Find where the given text appears and provide that cell's center as [X, Y] coordinate. 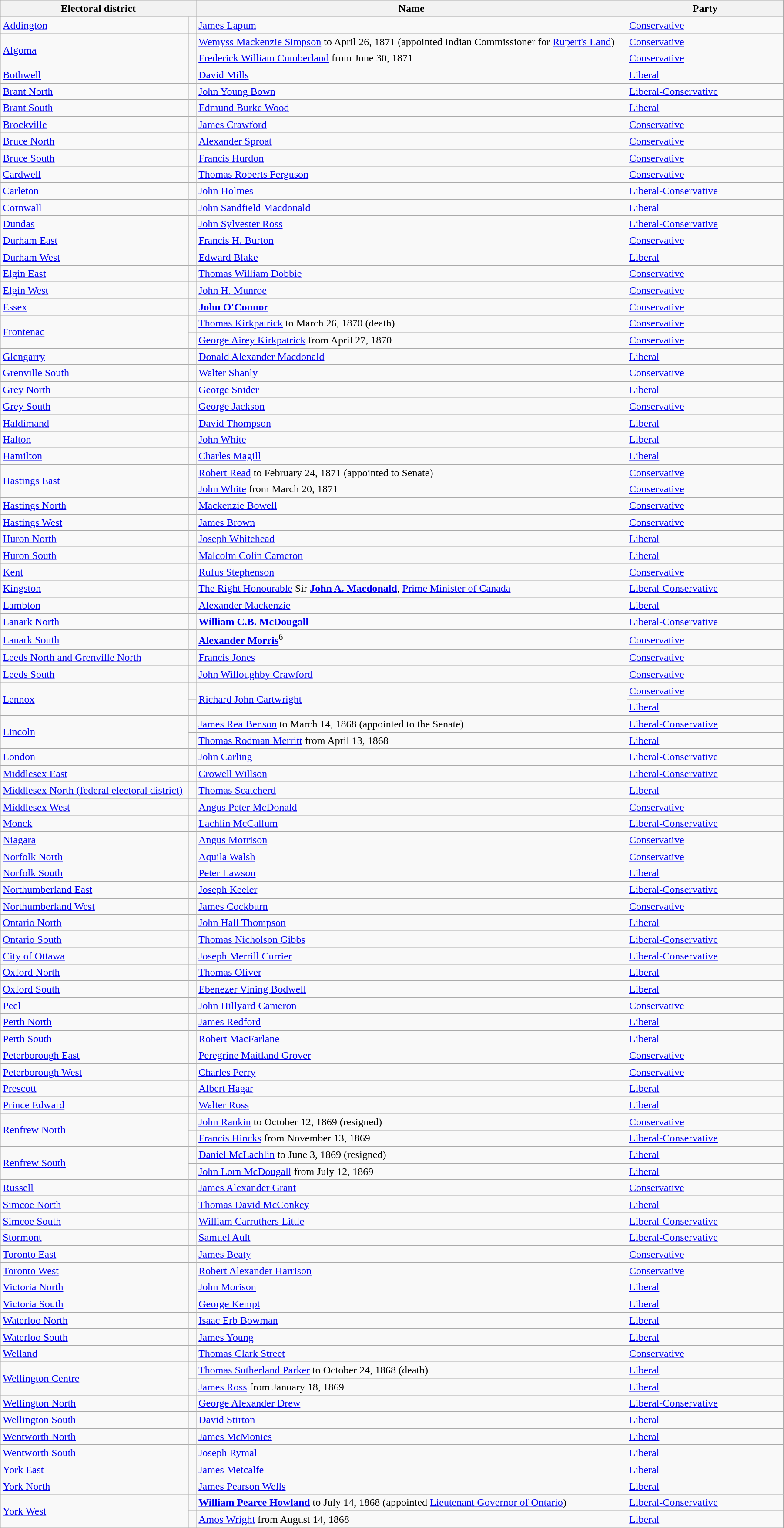
Thomas David McConkey [412, 1205]
Elgin West [94, 290]
David Mills [412, 75]
Waterloo North [94, 1320]
James Rea Benson to March 14, 1868 (appointed to the Senate) [412, 724]
Victoria North [94, 1287]
Francis Jones [412, 658]
Algoma [94, 50]
John Carling [412, 757]
Bruce South [94, 158]
James Cockburn [412, 906]
Carleton [94, 191]
Peel [94, 1006]
Thomas Oliver [412, 973]
John Hall Thompson [412, 923]
Durham East [94, 241]
John Willoughby Crawford [412, 674]
Joseph Merrill Currier [412, 956]
Robert MacFarlane [412, 1039]
James Young [412, 1337]
Charles Magill [412, 456]
Leeds North and Grenville North [94, 658]
Victoria South [94, 1304]
Halton [94, 439]
York West [94, 1511]
Angus Peter McDonald [412, 807]
James Redford [412, 1022]
Middlesex West [94, 807]
Hastings West [94, 522]
York East [94, 1470]
Leeds South [94, 674]
Hastings East [94, 481]
Perth South [94, 1039]
Hastings North [94, 506]
Renfrew North [94, 1130]
James Ross from January 18, 1869 [412, 1387]
Samuel Ault [412, 1238]
Lanark South [94, 640]
Prince Edward [94, 1105]
Aquila Walsh [412, 856]
John Sylvester Ross [412, 224]
Bruce North [94, 141]
Toronto East [94, 1254]
Elgin East [94, 274]
Thomas William Dobbie [412, 274]
Lanark North [94, 622]
John O'Connor [412, 307]
Isaac Erb Bowman [412, 1320]
Francis Hincks from November 13, 1869 [412, 1138]
Grey North [94, 390]
Party [705, 9]
Renfrew South [94, 1163]
Grey South [94, 406]
Francis H. Burton [412, 241]
Malcolm Colin Cameron [412, 555]
Name [412, 9]
Thomas Roberts Ferguson [412, 174]
London [94, 757]
Edward Blake [412, 257]
Peregrine Maitland Grover [412, 1055]
Cornwall [94, 208]
William Carruthers Little [412, 1221]
Wellington Centre [94, 1378]
Essex [94, 307]
James Beaty [412, 1254]
Rufus Stephenson [412, 572]
Peter Lawson [412, 873]
Niagara [94, 840]
Hamilton [94, 456]
Walter Shanly [412, 373]
Middlesex East [94, 774]
James Crawford [412, 125]
Robert Read to February 24, 1871 (appointed to Senate) [412, 472]
Thomas Kirkpatrick to March 26, 1870 (death) [412, 323]
Frederick William Cumberland from June 30, 1871 [412, 58]
Brockville [94, 125]
John Morison [412, 1287]
Kent [94, 572]
John Hillyard Cameron [412, 1006]
Monck [94, 823]
Toronto West [94, 1271]
Kingston [94, 589]
Dundas [94, 224]
Alexander Morris6 [412, 640]
Ebenezer Vining Bodwell [412, 989]
Wentworth North [94, 1437]
Lachlin McCallum [412, 823]
Simcoe South [94, 1221]
Donald Alexander Macdonald [412, 357]
George Snider [412, 390]
Russell [94, 1188]
Albert Hagar [412, 1088]
Waterloo South [94, 1337]
James Pearson Wells [412, 1486]
James Lapum [412, 25]
The Right Honourable Sir John A. Macdonald, Prime Minister of Canada [412, 589]
Richard John Cartwright [412, 699]
John Rankin to October 12, 1869 (resigned) [412, 1121]
Alexander Mackenzie [412, 605]
Alexander Sproat [412, 141]
John Holmes [412, 191]
Middlesex North (federal electoral district) [94, 790]
Peterborough East [94, 1055]
Thomas Rodman Merritt from April 13, 1868 [412, 740]
Haldimand [94, 423]
Lincoln [94, 732]
Stormont [94, 1238]
Grenville South [94, 373]
George Airey Kirkpatrick from April 27, 1870 [412, 340]
Francis Hurdon [412, 158]
Frontenac [94, 332]
Norfolk South [94, 873]
Glengarry [94, 357]
James Metcalfe [412, 1470]
James Alexander Grant [412, 1188]
Electoral district [98, 9]
Mackenzie Bowell [412, 506]
Joseph Keeler [412, 890]
Thomas Clark Street [412, 1353]
John White from March 20, 1871 [412, 489]
Wellington North [94, 1403]
Lennox [94, 699]
James McMonies [412, 1437]
William C.B. McDougall [412, 622]
Norfolk North [94, 856]
Wellington South [94, 1420]
Oxford North [94, 973]
Bothwell [94, 75]
Charles Perry [412, 1072]
Wentworth South [94, 1453]
Perth North [94, 1022]
York North [94, 1486]
Brant North [94, 91]
Northumberland West [94, 906]
George Kempt [412, 1304]
Huron South [94, 555]
Angus Morrison [412, 840]
Walter Ross [412, 1105]
William Pearce Howland to July 14, 1868 (appointed Lieutenant Governor of Ontario) [412, 1503]
David Stirton [412, 1420]
Thomas Nicholson Gibbs [412, 939]
Cardwell [94, 174]
Addington [94, 25]
Joseph Whitehead [412, 539]
Daniel McLachlin to June 3, 1869 (resigned) [412, 1155]
Ontario North [94, 923]
Joseph Rymal [412, 1453]
Huron North [94, 539]
John Lorn McDougall from July 12, 1869 [412, 1171]
John White [412, 439]
Robert Alexander Harrison [412, 1271]
Thomas Scatcherd [412, 790]
Welland [94, 1353]
George Jackson [412, 406]
John Young Bown [412, 91]
Oxford South [94, 989]
Brant South [94, 108]
David Thompson [412, 423]
Edmund Burke Wood [412, 108]
City of Ottawa [94, 956]
James Brown [412, 522]
Wemyss Mackenzie Simpson to April 26, 1871 (appointed Indian Commissioner for Rupert's Land) [412, 42]
Amos Wright from August 14, 1868 [412, 1519]
Simcoe North [94, 1205]
John Sandfield Macdonald [412, 208]
Ontario South [94, 939]
Thomas Sutherland Parker to October 24, 1868 (death) [412, 1370]
George Alexander Drew [412, 1403]
John H. Munroe [412, 290]
Northumberland East [94, 890]
Crowell Willson [412, 774]
Peterborough West [94, 1072]
Durham West [94, 257]
Prescott [94, 1088]
Lambton [94, 605]
